Return (X, Y) of the center of cell containing provided text 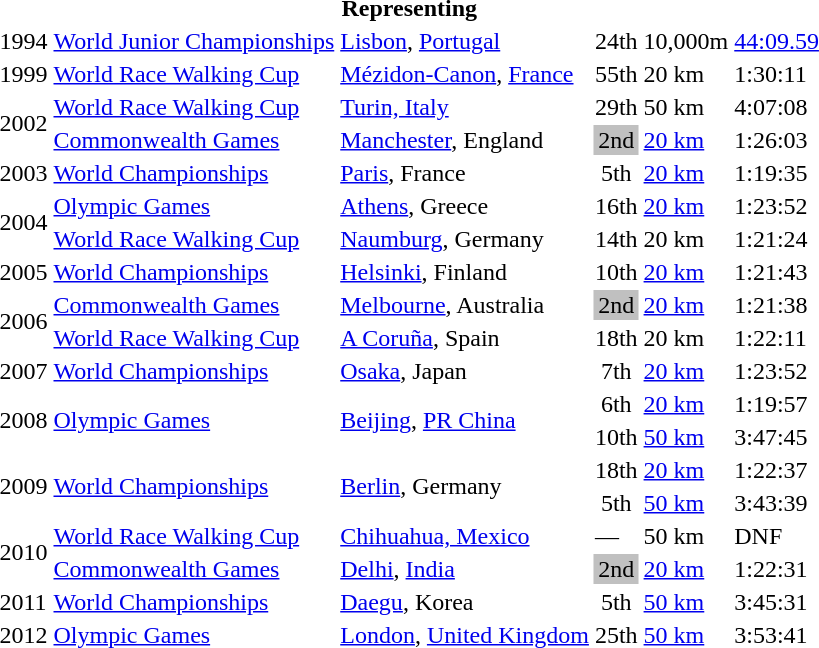
Lisbon, Portugal (465, 41)
Manchester, England (465, 140)
Delhi, India (465, 569)
Melbourne, Australia (465, 305)
24th (616, 41)
55th (616, 74)
A Coruña, Spain (465, 338)
14th (616, 239)
10,000m (686, 41)
16th (616, 206)
29th (616, 107)
Beijing, PR China (465, 420)
— (616, 536)
Turin, Italy (465, 107)
Mézidon-Canon, France (465, 74)
7th (616, 371)
Athens, Greece (465, 206)
Berlin, Germany (465, 486)
Naumburg, Germany (465, 239)
6th (616, 404)
Paris, France (465, 173)
Helsinki, Finland (465, 272)
Chihuahua, Mexico (465, 536)
Osaka, Japan (465, 371)
Daegu, Korea (465, 602)
World Junior Championships (194, 41)
